For the text-containing cell, return its midpoint in (X, Y) coordinate format. 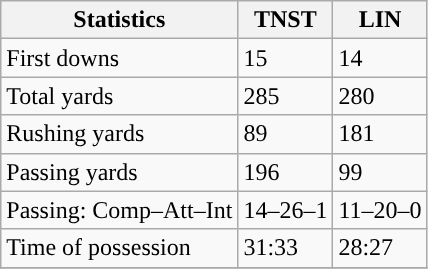
15 (286, 58)
LIN (380, 20)
Passing yards (120, 172)
14–26–1 (286, 210)
Passing: Comp–Att–Int (120, 210)
11–20–0 (380, 210)
280 (380, 96)
Time of possession (120, 248)
Rushing yards (120, 134)
Total yards (120, 96)
14 (380, 58)
TNST (286, 20)
196 (286, 172)
Statistics (120, 20)
285 (286, 96)
99 (380, 172)
28:27 (380, 248)
89 (286, 134)
181 (380, 134)
First downs (120, 58)
31:33 (286, 248)
